Pinpoint the cell where the given text exists, returning its [x, y] midpoint coordinate. 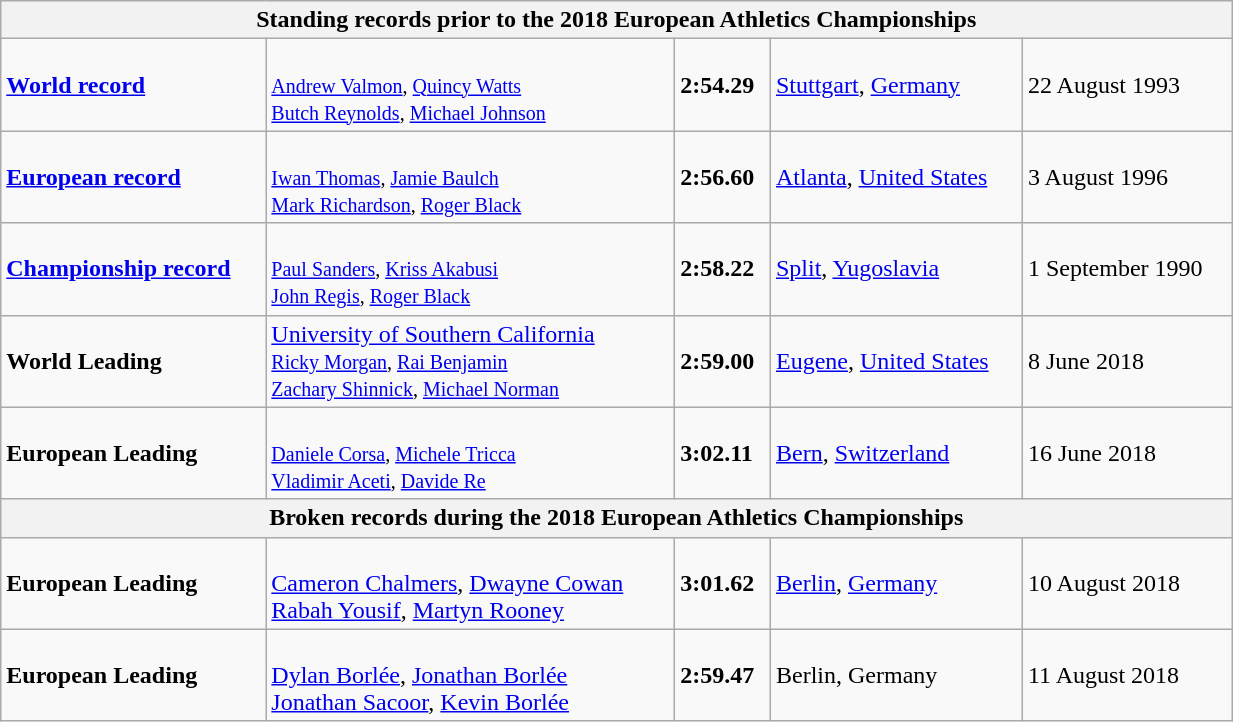
Bern, Switzerland [896, 453]
Iwan Thomas, Jamie BaulchMark Richardson, Roger Black [470, 177]
3:01.62 [723, 583]
16 June 2018 [1126, 453]
Stuttgart, Germany [896, 85]
World Leading [134, 361]
European record [134, 177]
3 August 1996 [1126, 177]
22 August 1993 [1126, 85]
Broken records during the 2018 European Athletics Championships [616, 518]
10 August 2018 [1126, 583]
Standing records prior to the 2018 European Athletics Championships [616, 20]
1 September 1990 [1126, 269]
2:59.00 [723, 361]
2:58.22 [723, 269]
Cameron Chalmers, Dwayne Cowan Rabah Yousif, Martyn Rooney [470, 583]
3:02.11 [723, 453]
Daniele Corsa, Michele TriccaVladimir Aceti, Davide Re [470, 453]
World record [134, 85]
Eugene, United States [896, 361]
Andrew Valmon, Quincy WattsButch Reynolds, Michael Johnson [470, 85]
University of Southern CaliforniaRicky Morgan, Rai BenjaminZachary Shinnick, Michael Norman [470, 361]
Split, Yugoslavia [896, 269]
Championship record [134, 269]
2:54.29 [723, 85]
11 August 2018 [1126, 675]
8 June 2018 [1126, 361]
Paul Sanders, Kriss AkabusiJohn Regis, Roger Black [470, 269]
2:59.47 [723, 675]
Atlanta, United States [896, 177]
2:56.60 [723, 177]
Dylan Borlée, Jonathan Borlée Jonathan Sacoor, Kevin Borlée [470, 675]
